Scan for the cell matching the given text and deliver its (x, y) coordinate at center. 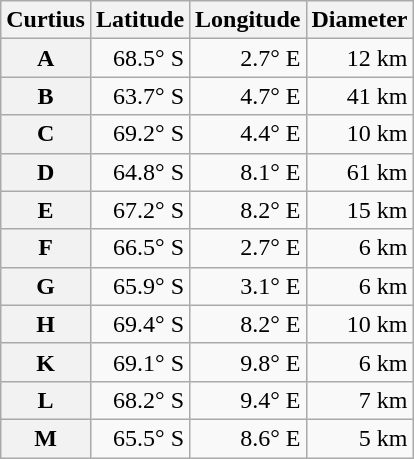
12 km (360, 58)
7 km (360, 400)
66.5° S (140, 248)
3.1° E (248, 286)
Diameter (360, 20)
15 km (360, 210)
63.7° S (140, 96)
65.5° S (140, 438)
8.1° E (248, 172)
9.4° E (248, 400)
Longitude (248, 20)
E (46, 210)
4.4° E (248, 134)
F (46, 248)
68.2° S (140, 400)
K (46, 362)
G (46, 286)
C (46, 134)
69.2° S (140, 134)
65.9° S (140, 286)
Latitude (140, 20)
A (46, 58)
L (46, 400)
41 km (360, 96)
67.2° S (140, 210)
8.6° E (248, 438)
4.7° E (248, 96)
68.5° S (140, 58)
Curtius (46, 20)
61 km (360, 172)
9.8° E (248, 362)
5 km (360, 438)
69.1° S (140, 362)
M (46, 438)
D (46, 172)
69.4° S (140, 324)
64.8° S (140, 172)
B (46, 96)
H (46, 324)
